Pinpoint the cell where the given text exists, returning its [x, y] midpoint coordinate. 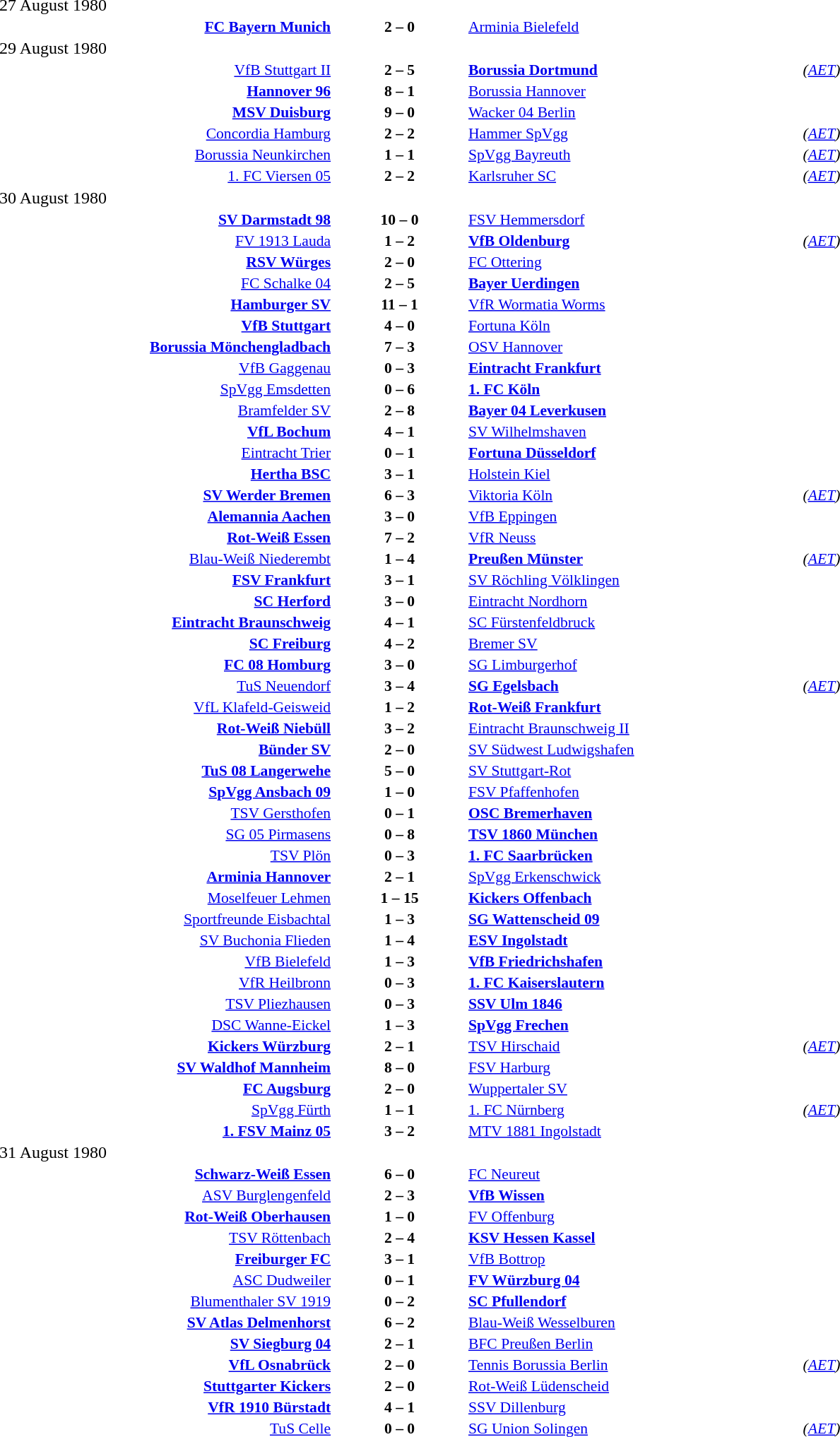
VfR Neuss [634, 537]
Hammer SpVgg [634, 134]
Karlsruher SC [634, 176]
Rot-Weiß Lüdenscheid [634, 1386]
Holstein Kiel [634, 473]
4 – 2 [400, 643]
SV Stuttgart-Rot [634, 770]
10 – 0 [400, 219]
2 – 8 [400, 410]
SV Südwest Ludwigshafen [634, 749]
SC Fürstenfeldbruck [634, 622]
VfR Wormatia Worms [634, 304]
Wacker 04 Berlin [634, 112]
Eintracht Frankfurt [634, 367]
5 – 0 [400, 770]
Kickers Offenbach [634, 897]
FSV Hemmersdorf [634, 219]
9 – 0 [400, 112]
Rot-Weiß Frankfurt [634, 706]
OSV Hannover [634, 346]
SV Röchling Völklingen [634, 579]
8 – 1 [400, 91]
Bremer SV [634, 643]
7 – 3 [400, 346]
Bayer Uerdingen [634, 283]
1. FC Kaiserslautern [634, 982]
1. FC Saarbrücken [634, 855]
VfB Friedrichshafen [634, 961]
SG Wattenscheid 09 [634, 918]
BFC Preußen Berlin [634, 1344]
SpVgg Frechen [634, 1024]
OSC Bremerhaven [634, 812]
Borussia Dortmund [634, 70]
1. FC Nürnberg [634, 1109]
VfB Wissen [634, 1195]
1. FC Köln [634, 389]
1 – 15 [400, 897]
SSV Ulm 1846 [634, 1003]
FC Ottering [634, 261]
4 – 0 [400, 325]
TSV Hirschaid [634, 1046]
SpVgg Bayreuth [634, 155]
Bayer 04 Leverkusen [634, 410]
8 – 0 [400, 1067]
2 – 4 [400, 1238]
FV Würzburg 04 [634, 1280]
FC Neureut [634, 1174]
VfB Oldenburg [634, 240]
Blau-Weiß Wesselburen [634, 1323]
7 – 2 [400, 537]
KSV Hessen Kassel [634, 1238]
6 – 3 [400, 495]
Preußen Münster [634, 558]
SG Egelsbach [634, 685]
Borussia Hannover [634, 91]
ESV Ingolstadt [634, 940]
Fortuna Köln [634, 325]
6 – 0 [400, 1174]
Fortuna Düsseldorf [634, 452]
FSV Harburg [634, 1067]
3 – 4 [400, 685]
0 – 2 [400, 1301]
2 – 3 [400, 1195]
6 – 2 [400, 1323]
Wuppertaler SV [634, 1088]
Arminia Bielefeld [634, 27]
SG Limburgerhof [634, 664]
Viktoria Köln [634, 495]
VfB Eppingen [634, 516]
11 – 1 [400, 304]
SSV Dillenburg [634, 1407]
0 – 6 [400, 389]
Tennis Borussia Berlin [634, 1365]
SC Pfullendorf [634, 1301]
0 – 8 [400, 834]
TSV 1860 München [634, 834]
MTV 1881 Ingolstadt [634, 1130]
SV Wilhelmshaven [634, 431]
Eintracht Braunschweig II [634, 728]
FV Offenburg [634, 1217]
FSV Pfaffenhofen [634, 791]
Eintracht Nordhorn [634, 601]
SpVgg Erkenschwick [634, 876]
VfB Bottrop [634, 1259]
